Search for the cell housing the specified text and yield its (X, Y) center coordinate. 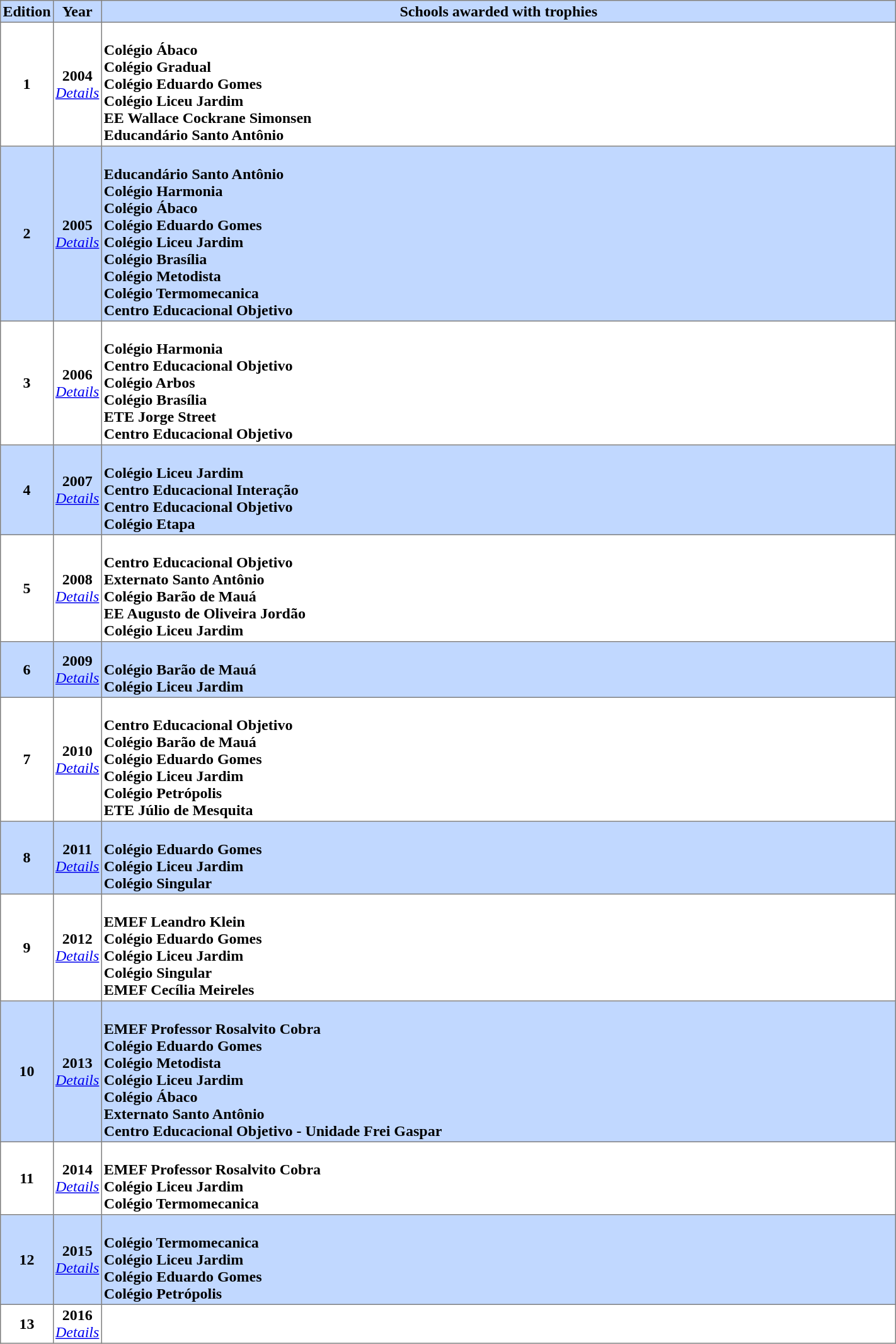
13 (27, 1324)
2010Details (77, 759)
2008Details (77, 588)
6 (27, 669)
Colégio Termomecanica Colégio Liceu Jardim Colégio Eduardo Gomes Colégio Petrópolis (498, 1260)
2014Details (77, 1178)
7 (27, 759)
Colégio Eduardo Gomes Colégio Liceu Jardim Colégio Singular (498, 858)
Edition (27, 11)
2 (27, 234)
2011Details (77, 858)
Colégio Ábaco Colégio Gradual Colégio Eduardo Gomes Colégio Liceu Jardim EE Wallace Cockrane Simonsen Educandário Santo Antônio (498, 84)
10 (27, 1072)
1 (27, 84)
2016Details (77, 1324)
9 (27, 947)
2009Details (77, 669)
Centro Educacional Objetivo Colégio Barão de Mauá Colégio Eduardo Gomes Colégio Liceu Jardim Colégio Petrópolis ETE Júlio de Mesquita (498, 759)
Centro Educacional Objetivo Externato Santo Antônio Colégio Barão de Mauá EE Augusto de Oliveira Jordão Colégio Liceu Jardim (498, 588)
EMEF Leandro Klein Colégio Eduardo Gomes Colégio Liceu Jardim Colégio Singular EMEF Cecília Meireles (498, 947)
4 (27, 490)
5 (27, 588)
Colégio Liceu Jardim Centro Educacional Interação Centro Educacional Objetivo Colégio Etapa (498, 490)
8 (27, 858)
2005Details (77, 234)
2006Details (77, 383)
EMEF Professor Rosalvito Cobra Colégio Liceu Jardim Colégio Termomecanica (498, 1178)
Colégio Harmonia Centro Educacional Objetivo Colégio Arbos Colégio Brasília ETE Jorge Street Centro Educacional Objetivo (498, 383)
11 (27, 1178)
2013Details (77, 1072)
2015Details (77, 1260)
Year (77, 11)
Schools awarded with trophies (498, 11)
12 (27, 1260)
2007Details (77, 490)
2004Details (77, 84)
Colégio Barão de Mauá Colégio Liceu Jardim (498, 669)
2012Details (77, 947)
3 (27, 383)
